Identify which cell holds the provided text, then report its (X, Y) central coordinate. 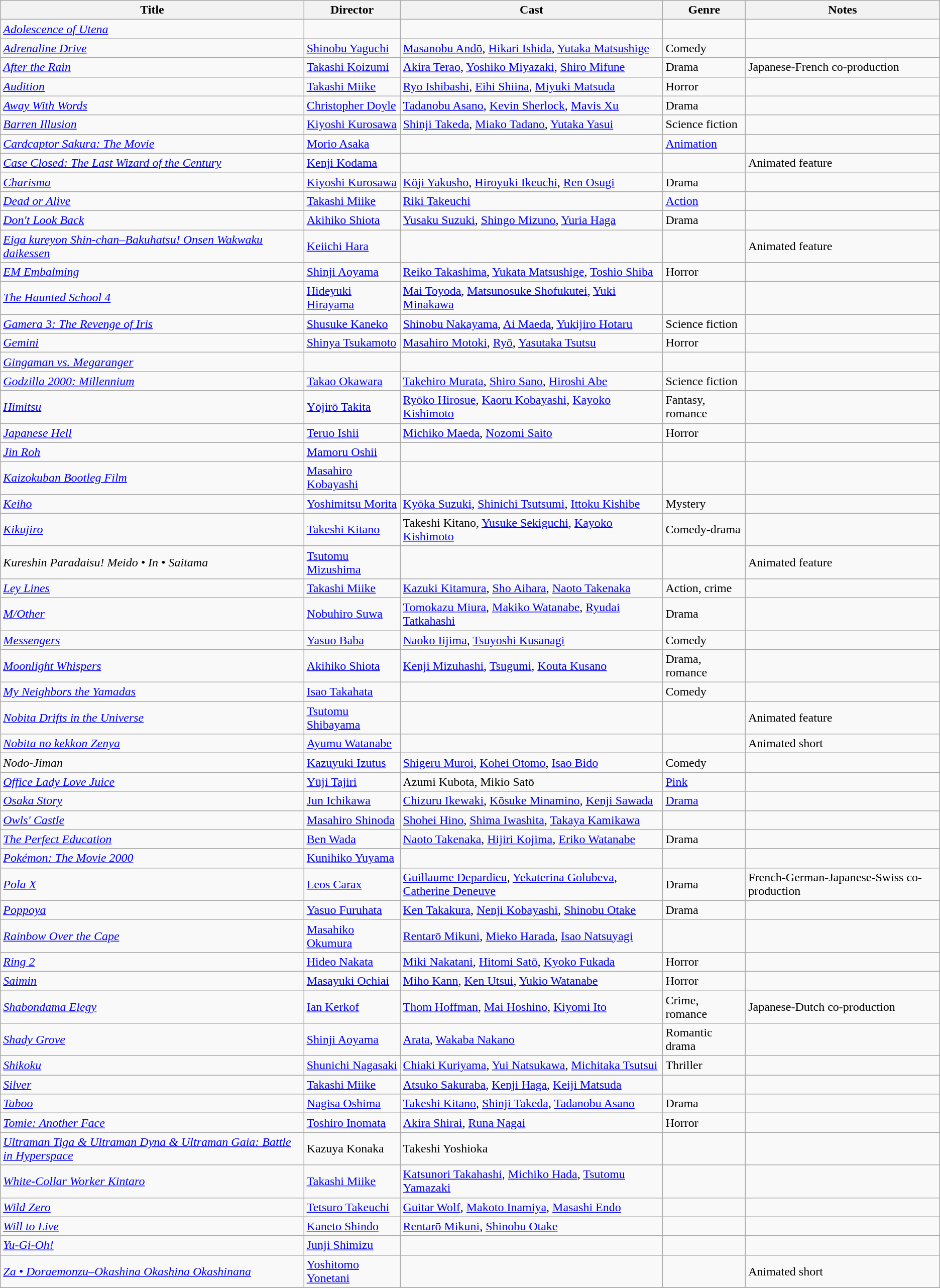
Toshiro Inomata (352, 1123)
Godzilla 2000: Millennium (152, 381)
Hideo Nakata (352, 962)
Ultraman Tiga & Ultraman Dyna & Ultraman Gaia: Battle in Hyperspace (152, 1149)
Action, crime (704, 588)
Japanese Hell (152, 433)
After the Rain (152, 67)
Reiko Takashima, Yukata Matsushige, Toshio Shiba (531, 272)
Masahiro Motoki, Ryō, Yasutaka Tsutsu (531, 343)
Christopher Doyle (352, 105)
Mystery (704, 504)
Adolescence of Utena (152, 29)
Gamera 3: The Revenge of Iris (152, 324)
Katsunori Takahashi, Michiko Hada, Tsutomu Yamazaki (531, 1181)
Naoto Takenaka, Hijiri Kojima, Eriko Watanabe (531, 839)
Akira Shirai, Runa Nagai (531, 1123)
Keiichi Hara (352, 246)
Office Lady Love Juice (152, 782)
Saimin (152, 981)
Ryo Ishibashi, Eihi Shiina, Miyuki Matsuda (531, 86)
Nagisa Oshima (352, 1104)
Takehiro Murata, Shiro Sano, Hiroshi Abe (531, 381)
Notes (843, 10)
Shady Grove (152, 1039)
Audition (152, 86)
Shinji Takeda, Miako Tadano, Yutaka Yasui (531, 125)
Arata, Wakaba Nakano (531, 1039)
Genre (704, 10)
Rentarō Mikuni, Shinobu Otake (531, 1226)
Shunichi Nagasaki (352, 1066)
Takeshi Yoshioka (531, 1149)
Mai Toyoda, Matsunosuke Shofukutei, Yuki Minakawa (531, 298)
Title (152, 10)
Shikoku (152, 1066)
Masayuki Ochiai (352, 981)
Japanese-Dutch co-production (843, 1006)
Silver (152, 1085)
Nobita no kekkon Zenya (152, 744)
Leos Carax (352, 884)
Chizuru Ikewaki, Kōsuke Minamino, Kenji Sawada (531, 801)
Yoshitomo Yonetani (352, 1271)
Charisma (152, 182)
Akira Terao, Yoshiko Miyazaki, Shiro Mifune (531, 67)
Masahiro Shinoda (352, 820)
My Neighbors the Yamadas (152, 692)
Kunihiko Yuyama (352, 858)
Gingaman vs. Megaranger (152, 362)
Riki Takeuchi (531, 201)
Dead or Alive (152, 201)
Nodo-Jiman (152, 763)
Kenji Kodama (352, 163)
M/Other (152, 614)
Drama, romance (704, 666)
Fantasy, romance (704, 407)
Cast (531, 10)
Masahiro Kobayashi (352, 478)
Eiga kureyon Shin-chan–Bakuhatsu! Onsen Wakwaku daikessen (152, 246)
Tsutomu Shibayama (352, 718)
Masanobu Andō, Hikari Ishida, Yutaka Matsushige (531, 48)
Miki Nakatani, Hitomi Satō, Kyoko Fukada (531, 962)
Pokémon: The Movie 2000 (152, 858)
Rentarō Mikuni, Mieko Harada, Isao Natsuyagi (531, 936)
Hideyuki Hirayama (352, 298)
Comedy-drama (704, 529)
Barren Illusion (152, 125)
Takeshi Kitano, Yusuke Sekiguchi, Kayoko Kishimoto (531, 529)
Köji Yakusho, Hiroyuki Ikeuchi, Ren Osugi (531, 182)
Taboo (152, 1104)
Chiaki Kuriyama, Yui Natsukawa, Michitaka Tsutsui (531, 1066)
Takao Okawara (352, 381)
Adrenaline Drive (152, 48)
Ryōko Hirosue, Kaoru Kobayashi, Kayoko Kishimoto (531, 407)
Tomokazu Miura, Makiko Watanabe, Ryudai Tatkahashi (531, 614)
Takeshi Kitano (352, 529)
Animation (704, 144)
Pink (704, 782)
Shusuke Kaneko (352, 324)
Japanese-French co-production (843, 67)
Azumi Kubota, Mikio Satō (531, 782)
Shinya Tsukamoto (352, 343)
Romantic drama (704, 1039)
Kikujiro (152, 529)
Thom Hoffman, Mai Hoshino, Kiyomi Ito (531, 1006)
Isao Takahata (352, 692)
Messengers (152, 640)
Teruo Ishii (352, 433)
Ley Lines (152, 588)
Guitar Wolf, Makoto Inamiya, Masashi Endo (531, 1207)
Naoko Iijima, Tsuyoshi Kusanagi (531, 640)
Yūji Tajiri (352, 782)
Kazuki Kitamura, Sho Aihara, Naoto Takenaka (531, 588)
Shinobu Yaguchi (352, 48)
Yusaku Suzuki, Shingo Mizuno, Yuria Haga (531, 220)
Yōjirō Takita (352, 407)
Yasuo Furuhata (352, 910)
Takashi Koizumi (352, 67)
Osaka Story (152, 801)
Owls' Castle (152, 820)
Don't Look Back (152, 220)
Yoshimitsu Morita (352, 504)
EM Embalming (152, 272)
Director (352, 10)
Mamoru Oshii (352, 452)
Case Closed: The Last Wizard of the Century (152, 163)
Shinobu Nakayama, Ai Maeda, Yukijiro Hotaru (531, 324)
Wild Zero (152, 1207)
Tadanobu Asano, Kevin Sherlock, Mavis Xu (531, 105)
Shohei Hino, Shima Iwashita, Takaya Kamikawa (531, 820)
Masahiko Okumura (352, 936)
Junji Shimizu (352, 1245)
Shigeru Muroi, Kohei Otomo, Isao Bido (531, 763)
Morio Asaka (352, 144)
White-Collar Worker Kintaro (152, 1181)
Tomie: Another Face (152, 1123)
Tetsuro Takeuchi (352, 1207)
Shabondama Elegy (152, 1006)
Action (704, 201)
French-German-Japanese-Swiss co-production (843, 884)
Za • Doraemonzu–Okashina Okashina Okashinana (152, 1271)
Gemini (152, 343)
Ben Wada (352, 839)
Cardcaptor Sakura: The Movie (152, 144)
Jun Ichikawa (352, 801)
Ian Kerkof (352, 1006)
Kureshin Paradaisu! Meido • In • Saitama (152, 562)
The Haunted School 4 (152, 298)
Himitsu (152, 407)
Kaizokuban Bootleg Film (152, 478)
Yu-Gi-Oh! (152, 1245)
Kenji Mizuhashi, Tsugumi, Kouta Kusano (531, 666)
Kaneto Shindo (352, 1226)
Kazuya Konaka (352, 1149)
Away With Words (152, 105)
Moonlight Whispers (152, 666)
Yasuo Baba (352, 640)
Michiko Maeda, Nozomi Saito (531, 433)
Nobuhiro Suwa (352, 614)
Crime, romance (704, 1006)
Kyōka Suzuki, Shinichi Tsutsumi, Ittoku Kishibe (531, 504)
Miho Kann, Ken Utsui, Yukio Watanabe (531, 981)
Ken Takakura, Nenji Kobayashi, Shinobu Otake (531, 910)
Nobita Drifts in the Universe (152, 718)
Pola X (152, 884)
Atsuko Sakuraba, Kenji Haga, Keiji Matsuda (531, 1085)
The Perfect Education (152, 839)
Poppoya (152, 910)
Takeshi Kitano, Shinji Takeda, Tadanobu Asano (531, 1104)
Tsutomu Mizushima (352, 562)
Rainbow Over the Cape (152, 936)
Ayumu Watanabe (352, 744)
Ring 2 (152, 962)
Thriller (704, 1066)
Kazuyuki Izutus (352, 763)
Guillaume Depardieu, Yekaterina Golubeva, Catherine Deneuve (531, 884)
Will to Live (152, 1226)
Keiho (152, 504)
Jin Roh (152, 452)
